Provide the (x, y) coordinate of the cell's center where the given text is located.  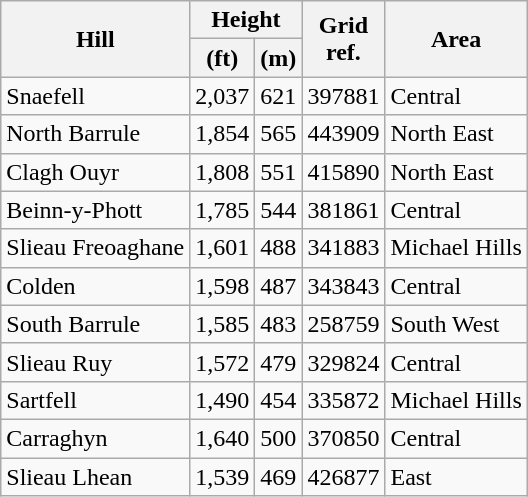
500 (278, 438)
Colden (96, 286)
Beinn-y-Phott (96, 210)
483 (278, 324)
South West (456, 324)
(ft) (222, 58)
488 (278, 248)
397881 (344, 96)
454 (278, 400)
343843 (344, 286)
426877 (344, 477)
415890 (344, 172)
565 (278, 134)
479 (278, 362)
South Barrule (96, 324)
(m) (278, 58)
Hill (96, 39)
1,539 (222, 477)
1,785 (222, 210)
370850 (344, 438)
Carraghyn (96, 438)
335872 (344, 400)
Grid ref. (344, 39)
487 (278, 286)
544 (278, 210)
Clagh Ouyr (96, 172)
341883 (344, 248)
1,601 (222, 248)
1,640 (222, 438)
Slieau Freoaghane (96, 248)
2,037 (222, 96)
258759 (344, 324)
East (456, 477)
Slieau Lhean (96, 477)
Snaefell (96, 96)
Slieau Ruy (96, 362)
1,572 (222, 362)
1,808 (222, 172)
469 (278, 477)
1,585 (222, 324)
Height (246, 20)
381861 (344, 210)
443909 (344, 134)
621 (278, 96)
Area (456, 39)
Sartfell (96, 400)
329824 (344, 362)
1,854 (222, 134)
1,598 (222, 286)
551 (278, 172)
North Barrule (96, 134)
1,490 (222, 400)
